From the cell containing the given text, extract its center point as [x, y] coordinate. 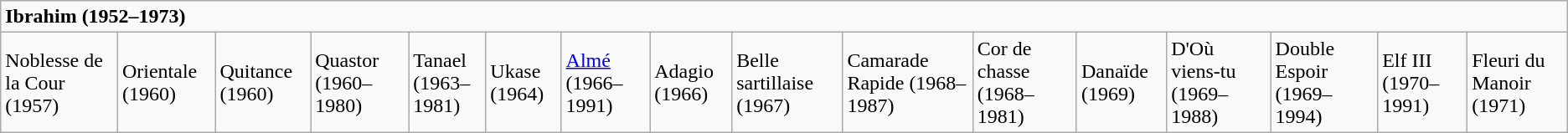
D'Où viens-tu (1969–1988) [1219, 82]
Ukase (1964) [524, 82]
Noblesse de la Cour (1957) [59, 82]
Tanael(1963–1981) [447, 82]
Cor de chasse (1968–1981) [1024, 82]
Elf III (1970–1991) [1422, 82]
Belle sartillaise (1967) [787, 82]
Double Espoir (1969–1994) [1324, 82]
Almé (1966–1991) [606, 82]
Danaïde (1969) [1121, 82]
Quastor (1960–1980) [360, 82]
Camarade Rapide (1968–1987) [908, 82]
Quitance (1960) [263, 82]
Adagio (1966) [691, 82]
Ibrahim (1952–1973) [784, 17]
Fleuri du Manoir (1971) [1518, 82]
Orientale (1960) [166, 82]
